Determine the (x, y) coordinate at the center of the cell enclosing the given text.  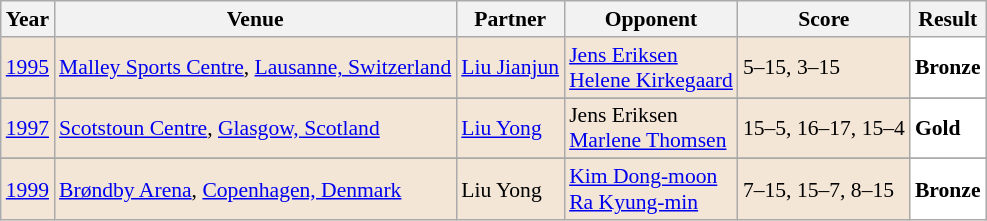
7–15, 15–7, 8–15 (824, 190)
Score (824, 19)
1999 (28, 190)
Malley Sports Centre, Lausanne, Switzerland (255, 68)
5–15, 3–15 (824, 68)
Jens Eriksen Helene Kirkegaard (651, 68)
Partner (510, 19)
1997 (28, 128)
Venue (255, 19)
1995 (28, 68)
Gold (948, 128)
Scotstoun Centre, Glasgow, Scotland (255, 128)
15–5, 16–17, 15–4 (824, 128)
Liu Jianjun (510, 68)
Opponent (651, 19)
Kim Dong-moon Ra Kyung-min (651, 190)
Brøndby Arena, Copenhagen, Denmark (255, 190)
Year (28, 19)
Jens Eriksen Marlene Thomsen (651, 128)
Result (948, 19)
